Identify which cell holds the provided text, then report its (X, Y) central coordinate. 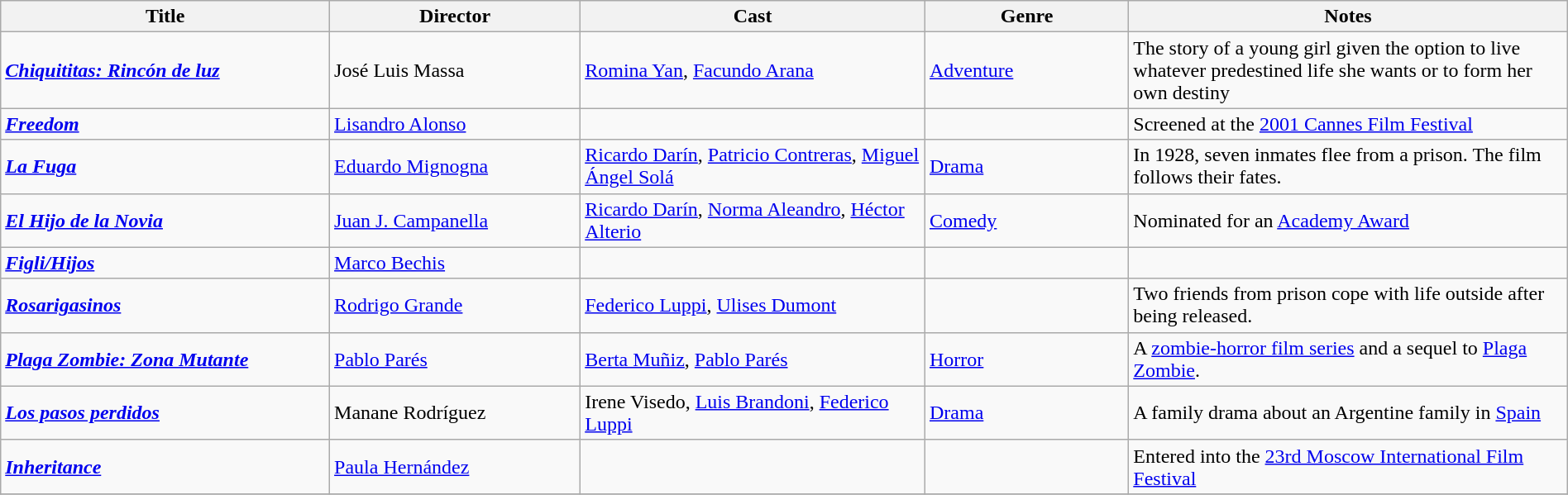
Rodrigo Grande (455, 306)
Chiquititas: Rincón de luz (165, 70)
La Fuga (165, 167)
Rosarigasinos (165, 306)
Genre (1026, 17)
Paula Hernández (455, 466)
Eduardo Mignogna (455, 167)
Cast (753, 17)
El Hijo de la Novia (165, 220)
Freedom (165, 124)
Comedy (1026, 220)
Ricardo Darín, Patricio Contreras, Miguel Ángel Solá (753, 167)
Nominated for an Academy Award (1348, 220)
Inheritance (165, 466)
Irene Visedo, Luis Brandoni, Federico Luppi (753, 413)
Ricardo Darín, Norma Aleandro, Héctor Alterio (753, 220)
Title (165, 17)
José Luis Massa (455, 70)
Berta Muñiz, Pablo Parés (753, 359)
Notes (1348, 17)
A family drama about an Argentine family in Spain (1348, 413)
In 1928, seven inmates flee from a prison. The film follows their fates. (1348, 167)
Romina Yan, Facundo Arana (753, 70)
Plaga Zombie: Zona Mutante (165, 359)
Juan J. Campanella (455, 220)
Federico Luppi, Ulises Dumont (753, 306)
Marco Bechis (455, 263)
Adventure (1026, 70)
Pablo Parés (455, 359)
Screened at the 2001 Cannes Film Festival (1348, 124)
Horror (1026, 359)
The story of a young girl given the option to live whatever predestined life she wants or to form her own destiny (1348, 70)
A zombie-horror film series and a sequel to Plaga Zombie. (1348, 359)
Two friends from prison cope with life outside after being released. (1348, 306)
Los pasos perdidos (165, 413)
Director (455, 17)
Figli/Hijos (165, 263)
Lisandro Alonso (455, 124)
Entered into the 23rd Moscow International Film Festival (1348, 466)
Manane Rodríguez (455, 413)
